Search for the cell housing the specified text and yield its (x, y) center coordinate. 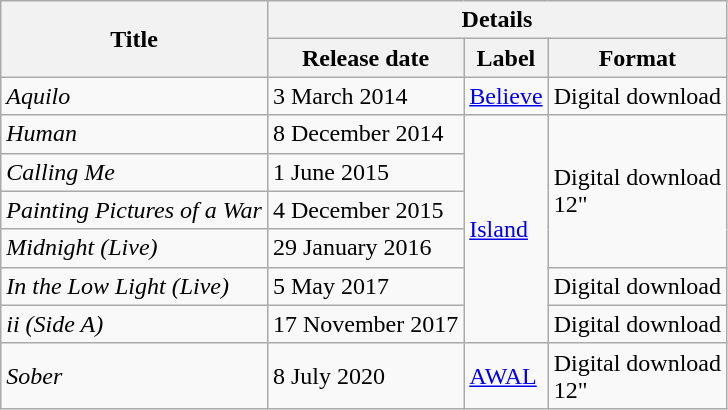
8 July 2020 (365, 376)
Aquilo (134, 96)
29 January 2016 (365, 248)
Painting Pictures of a War (134, 210)
Release date (365, 58)
AWAL (506, 376)
3 March 2014 (365, 96)
4 December 2015 (365, 210)
Details (496, 20)
ii (Side A) (134, 324)
Title (134, 39)
5 May 2017 (365, 286)
Sober (134, 376)
Format (637, 58)
Island (506, 229)
Label (506, 58)
Human (134, 134)
Midnight (Live) (134, 248)
Calling Me (134, 172)
Believe (506, 96)
8 December 2014 (365, 134)
1 June 2015 (365, 172)
17 November 2017 (365, 324)
In the Low Light (Live) (134, 286)
